Return (x, y) of the center of cell containing provided text 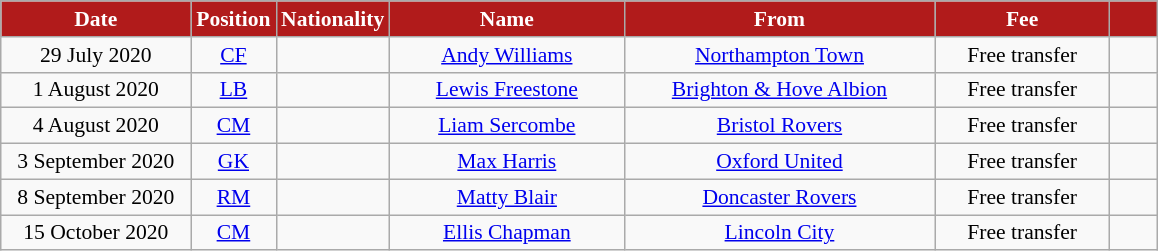
3 September 2020 (96, 162)
Bristol Rovers (779, 126)
Matty Blair (506, 197)
Oxford United (779, 162)
GK (234, 162)
4 August 2020 (96, 126)
1 August 2020 (96, 90)
Fee (1022, 19)
Lewis Freestone (506, 90)
Max Harris (506, 162)
Date (96, 19)
Ellis Chapman (506, 233)
RM (234, 197)
Liam Sercombe (506, 126)
From (779, 19)
Andy Williams (506, 55)
CF (234, 55)
Doncaster Rovers (779, 197)
Lincoln City (779, 233)
LB (234, 90)
Position (234, 19)
15 October 2020 (96, 233)
Brighton & Hove Albion (779, 90)
29 July 2020 (96, 55)
8 September 2020 (96, 197)
Name (506, 19)
Northampton Town (779, 55)
Nationality (332, 19)
